Output the [x, y] coordinate of the center of the cell containing the given text.  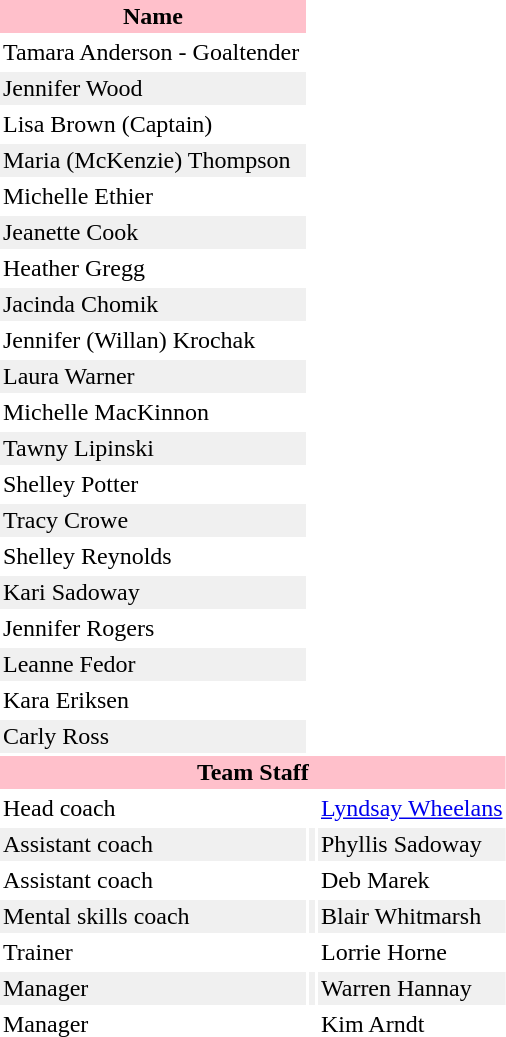
Michelle Ethier [153, 196]
Tawny Lipinski [153, 448]
Jennifer Rogers [153, 628]
Lisa Brown (Captain) [153, 124]
Name [153, 16]
Phyllis Sadoway [412, 844]
Shelley Potter [153, 484]
Lorrie Horne [412, 952]
Kara Eriksen [153, 700]
Deb Marek [412, 880]
Laura Warner [153, 376]
Blair Whitmarsh [412, 916]
Leanne Fedor [153, 664]
Carly Ross [153, 736]
Tamara Anderson - Goaltender [153, 52]
Kari Sadoway [153, 592]
Michelle MacKinnon [153, 412]
Warren Hannay [412, 988]
Jennifer Wood [153, 88]
Mental skills coach [153, 916]
Team Staff [253, 772]
Jacinda Chomik [153, 304]
Jeanette Cook [153, 232]
Jennifer (Willan) Krochak [153, 340]
Shelley Reynolds [153, 556]
Heather Gregg [153, 268]
Trainer [153, 952]
Tracy Crowe [153, 520]
Manager [153, 988]
Head coach [153, 808]
Maria (McKenzie) Thompson [153, 160]
Lyndsay Wheelans [412, 808]
